Return the [X, Y] coordinate for the center point of the cell that contains the specified text.  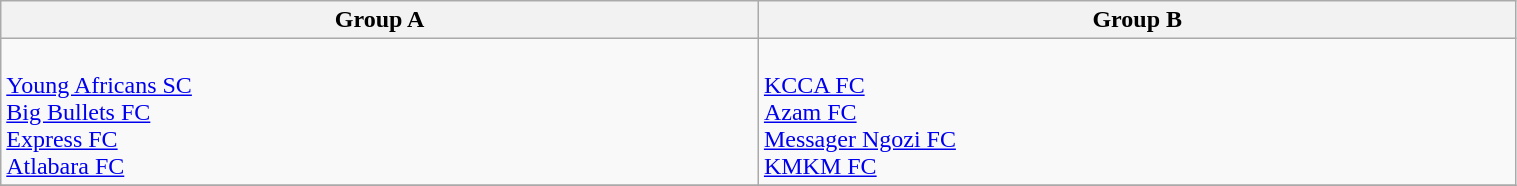
Group A [380, 20]
Young Africans SC Big Bullets FC Express FC Atlabara FC [380, 112]
Group B [1137, 20]
KCCA FC Azam FC Messager Ngozi FC KMKM FC [1137, 112]
